Identify which cell holds the provided text, then report its (x, y) central coordinate. 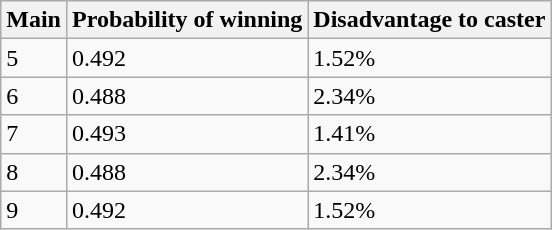
9 (34, 210)
Probability of winning (186, 20)
7 (34, 134)
6 (34, 96)
0.493 (186, 134)
Main (34, 20)
Disadvantage to caster (430, 20)
1.41% (430, 134)
8 (34, 172)
5 (34, 58)
